From the cell containing the given text, extract its center point as [x, y] coordinate. 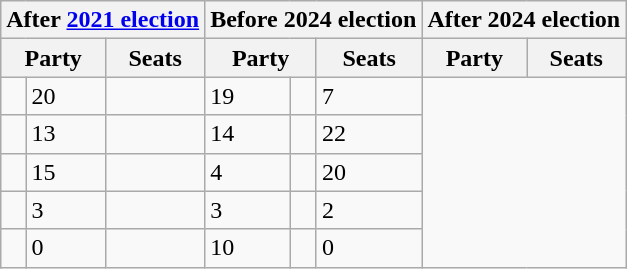
15 [66, 172]
7 [368, 96]
After 2024 election [524, 20]
19 [248, 96]
22 [368, 134]
10 [248, 248]
13 [66, 134]
After 2021 election [103, 20]
Before 2024 election [314, 20]
4 [248, 172]
14 [248, 134]
2 [368, 210]
